Find where the given text appears and provide that cell's center as [x, y] coordinate. 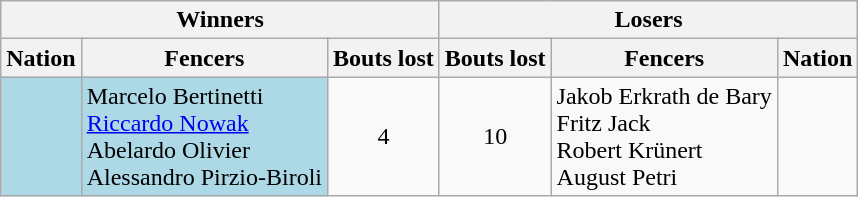
Marcelo Bertinetti Riccardo Nowak Abelardo Olivier Alessandro Pirzio-Biroli [204, 136]
Winners [220, 20]
4 [384, 136]
Losers [648, 20]
10 [495, 136]
Jakob Erkrath de Bary Fritz Jack Robert Krünert August Petri [664, 136]
